Scan for the cell matching the given text and deliver its [x, y] coordinate at center. 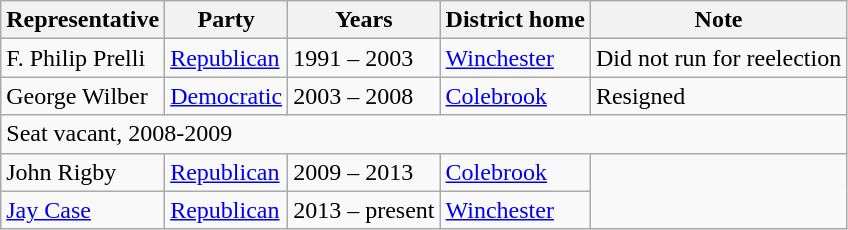
1991 – 2003 [364, 58]
District home [515, 20]
Resigned [718, 96]
2003 – 2008 [364, 96]
Party [226, 20]
2009 – 2013 [364, 172]
F. Philip Prelli [83, 58]
Seat vacant, 2008-2009 [424, 134]
John Rigby [83, 172]
2013 – present [364, 210]
Years [364, 20]
Representative [83, 20]
Democratic [226, 96]
Did not run for reelection [718, 58]
George Wilber [83, 96]
Note [718, 20]
Jay Case [83, 210]
